Find where the given text appears and provide that cell's center as (x, y) coordinate. 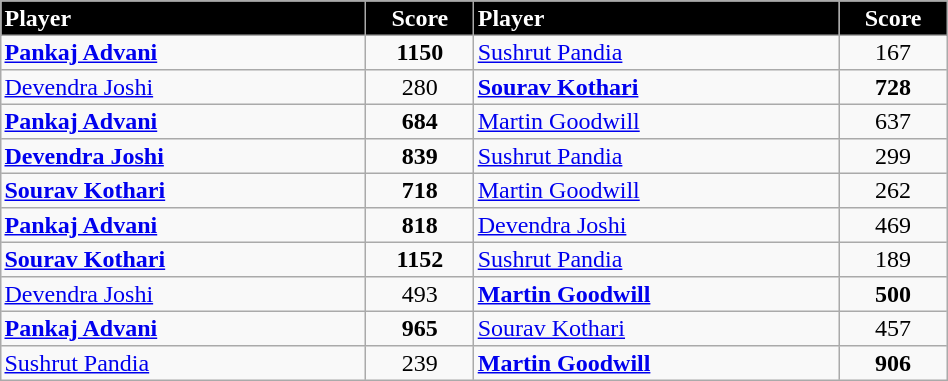
500 (893, 294)
299 (893, 156)
684 (420, 121)
262 (893, 190)
718 (420, 190)
965 (420, 328)
1150 (420, 52)
493 (420, 294)
637 (893, 121)
457 (893, 328)
839 (420, 156)
280 (420, 87)
818 (420, 225)
728 (893, 87)
239 (420, 363)
167 (893, 52)
189 (893, 259)
906 (893, 363)
469 (893, 225)
1152 (420, 259)
